Find where the given text appears and provide that cell's center as [X, Y] coordinate. 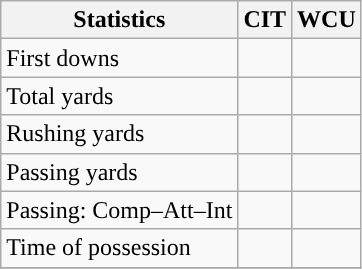
Passing: Comp–Att–Int [120, 210]
Total yards [120, 96]
First downs [120, 58]
WCU [327, 20]
Time of possession [120, 248]
Statistics [120, 20]
Rushing yards [120, 134]
CIT [265, 20]
Passing yards [120, 172]
